Search for the cell housing the specified text and yield its (x, y) center coordinate. 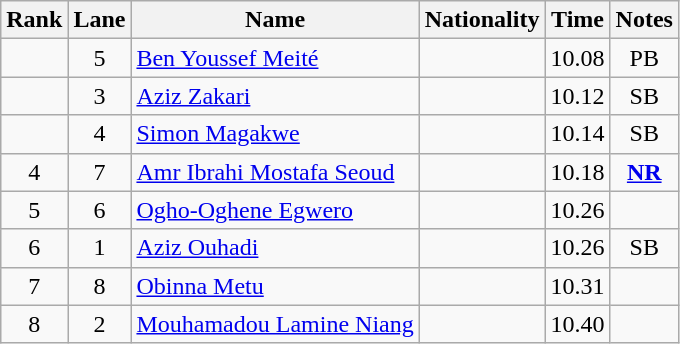
Ben Youssef Meité (275, 58)
10.40 (578, 324)
10.08 (578, 58)
Ogho-Oghene Egwero (275, 210)
10.18 (578, 172)
Aziz Ouhadi (275, 248)
Mouhamadou Lamine Niang (275, 324)
Lane (100, 20)
Aziz Zakari (275, 96)
Notes (644, 20)
Amr Ibrahi Mostafa Seoud (275, 172)
Name (275, 20)
Simon Magakwe (275, 134)
PB (644, 58)
2 (100, 324)
NR (644, 172)
Nationality (482, 20)
10.14 (578, 134)
1 (100, 248)
Rank (34, 20)
10.12 (578, 96)
Time (578, 20)
10.31 (578, 286)
Obinna Metu (275, 286)
3 (100, 96)
